Locate the cell with the specified text and output its (x, y) center coordinate. 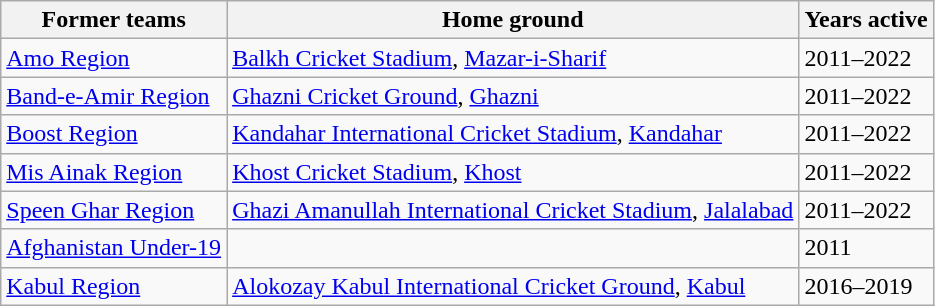
Afghanistan Under-19 (114, 248)
Kandahar International Cricket Stadium, Kandahar (513, 134)
Boost Region (114, 134)
Former teams (114, 20)
Khost Cricket Stadium, Khost (513, 172)
Mis Ainak Region (114, 172)
Alokozay Kabul International Cricket Ground, Kabul (513, 286)
Home ground (513, 20)
Balkh Cricket Stadium, Mazar-i-Sharif (513, 58)
Speen Ghar Region (114, 210)
Years active (866, 20)
Band-e-Amir Region (114, 96)
Ghazni Cricket Ground, Ghazni (513, 96)
Kabul Region (114, 286)
Ghazi Amanullah International Cricket Stadium, Jalalabad (513, 210)
2016–2019 (866, 286)
2011 (866, 248)
Amo Region (114, 58)
